Scan for the cell matching the given text and deliver its (X, Y) coordinate at center. 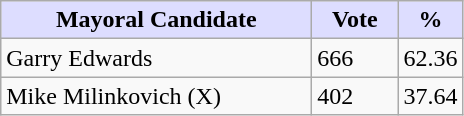
Mike Milinkovich (X) (156, 96)
Garry Edwards (156, 58)
666 (355, 58)
37.64 (430, 96)
Vote (355, 20)
Mayoral Candidate (156, 20)
402 (355, 96)
% (430, 20)
62.36 (430, 58)
